Return [x, y] of the center of cell containing provided text 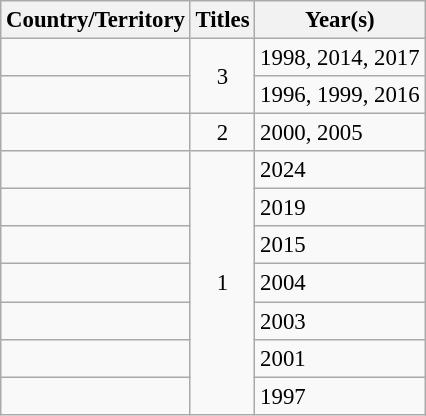
1998, 2014, 2017 [340, 58]
1996, 1999, 2016 [340, 95]
2 [222, 133]
3 [222, 76]
Titles [222, 20]
2015 [340, 245]
2000, 2005 [340, 133]
Year(s) [340, 20]
2019 [340, 208]
Country/Territory [96, 20]
2004 [340, 283]
2001 [340, 358]
1997 [340, 396]
1 [222, 282]
2003 [340, 321]
2024 [340, 170]
